Search for the cell housing the specified text and yield its [x, y] center coordinate. 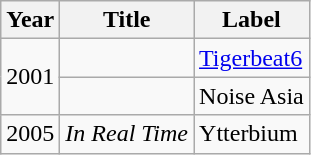
In Real Time [127, 134]
Tigerbeat6 [252, 58]
Title [127, 20]
Noise Asia [252, 96]
Label [252, 20]
2005 [30, 134]
Ytterbium [252, 134]
Year [30, 20]
2001 [30, 77]
